Provide the [x, y] coordinate of the cell's center where the given text is located.  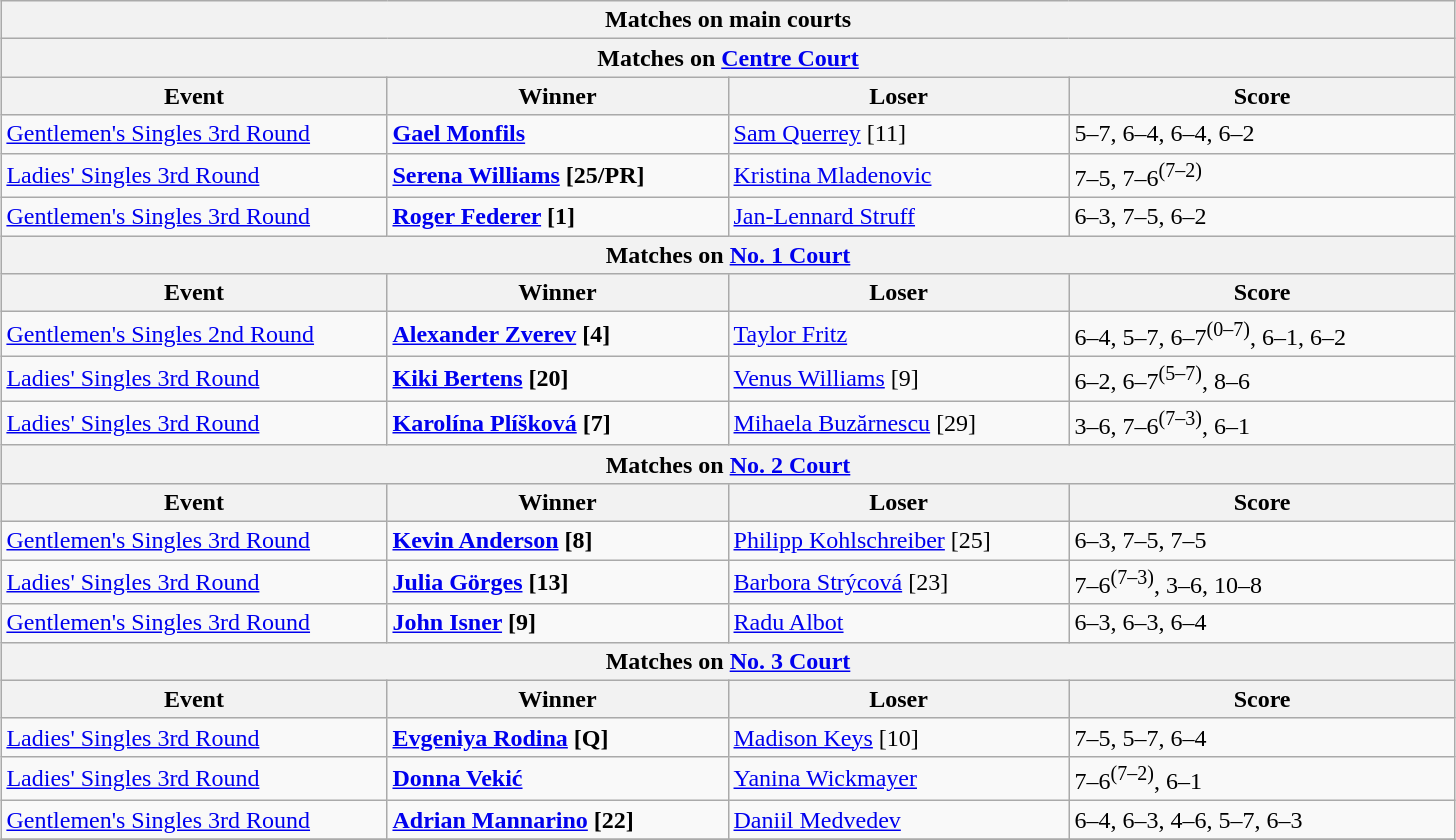
6–2, 6–7(5–7), 8–6 [1262, 378]
6–4, 5–7, 6–7(0–7), 6–1, 6–2 [1262, 334]
Radu Albot [898, 623]
5–7, 6–4, 6–4, 6–2 [1262, 134]
John Isner [9] [558, 623]
Gentlemen's Singles 2nd Round [194, 334]
7–6(7–2), 6–1 [1262, 778]
Donna Vekić [558, 778]
Matches on Centre Court [728, 58]
6–3, 7–5, 6–2 [1262, 217]
7–5, 5–7, 6–4 [1262, 737]
Philipp Kohlschreiber [25] [898, 541]
Matches on No. 2 Court [728, 464]
Matches on main courts [728, 20]
Kevin Anderson [8] [558, 541]
Adrian Mannarino [22] [558, 820]
7–5, 7–6(7–2) [1262, 176]
Matches on No. 3 Court [728, 661]
Mihaela Buzărnescu [29] [898, 424]
Sam Querrey [11] [898, 134]
7–6(7–3), 3–6, 10–8 [1262, 582]
6–3, 7–5, 7–5 [1262, 541]
Barbora Strýcová [23] [898, 582]
Gael Monfils [558, 134]
Roger Federer [1] [558, 217]
Venus Williams [9] [898, 378]
Kiki Bertens [20] [558, 378]
Kristina Mladenovic [898, 176]
Madison Keys [10] [898, 737]
Yanina Wickmayer [898, 778]
Matches on No. 1 Court [728, 255]
Daniil Medvedev [898, 820]
Serena Williams [25/PR] [558, 176]
6–3, 6–3, 6–4 [1262, 623]
Julia Görges [13] [558, 582]
3–6, 7–6(7–3), 6–1 [1262, 424]
Evgeniya Rodina [Q] [558, 737]
6–4, 6–3, 4–6, 5–7, 6–3 [1262, 820]
Jan-Lennard Struff [898, 217]
Karolína Plíšková [7] [558, 424]
Alexander Zverev [4] [558, 334]
Taylor Fritz [898, 334]
